Locate the cell with the specified text and output its [x, y] center coordinate. 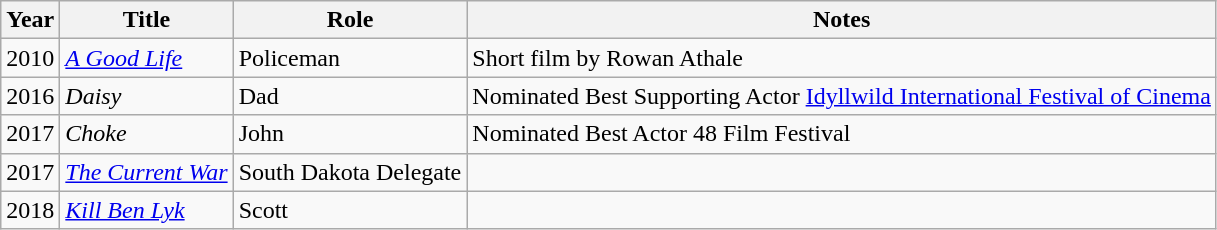
Notes [842, 20]
Year [30, 20]
John [350, 134]
2018 [30, 210]
South Dakota Delegate [350, 172]
Daisy [146, 96]
Title [146, 20]
Scott [350, 210]
2016 [30, 96]
Choke [146, 134]
Nominated Best Actor 48 Film Festival [842, 134]
The Current War [146, 172]
Nominated Best Supporting Actor Idyllwild International Festival of Cinema [842, 96]
A Good Life [146, 58]
Dad [350, 96]
Policeman [350, 58]
Short film by Rowan Athale [842, 58]
2010 [30, 58]
Role [350, 20]
Kill Ben Lyk [146, 210]
